Locate the cell with the specified text and output its [x, y] center coordinate. 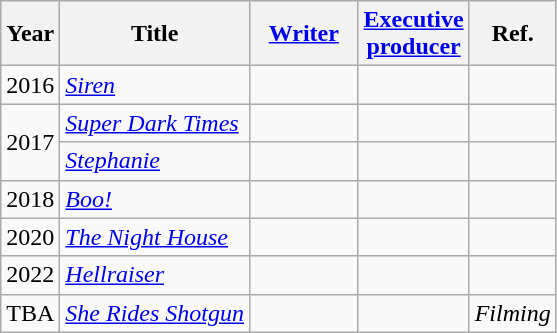
Filming [512, 313]
Year [30, 34]
Executive producer [414, 34]
2017 [30, 142]
2022 [30, 275]
Hellraiser [155, 275]
Siren [155, 85]
2018 [30, 199]
Boo! [155, 199]
She Rides Shotgun [155, 313]
Stephanie [155, 161]
2016 [30, 85]
Ref. [512, 34]
Super Dark Times [155, 123]
TBA [30, 313]
The Night House [155, 237]
2020 [30, 237]
Title [155, 34]
Writer [304, 34]
